For the text-containing cell, return its midpoint in (x, y) coordinate format. 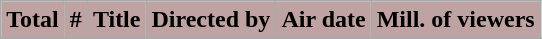
# (76, 20)
Directed by (211, 20)
Air date (324, 20)
Mill. of viewers (456, 20)
Total (33, 20)
Title (116, 20)
